Output the (x, y) coordinate of the center of the cell containing the given text.  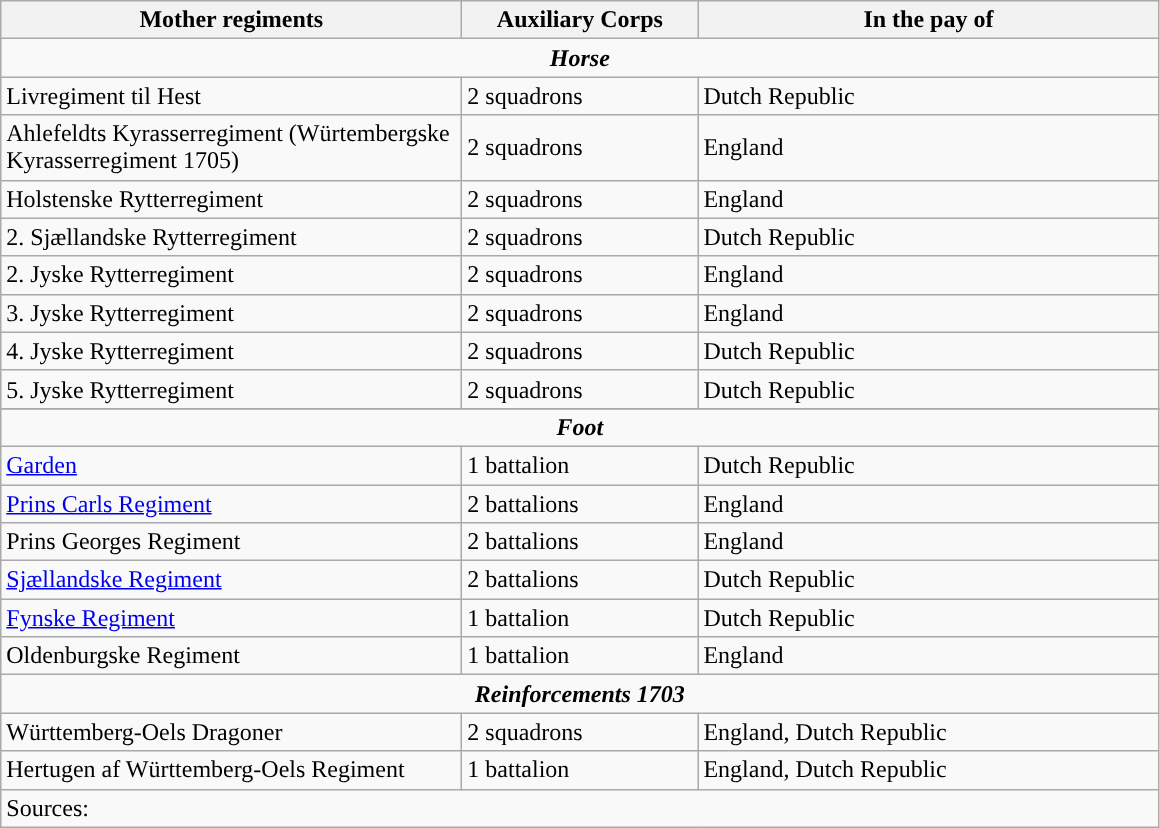
Fynske Regiment (232, 618)
4. Jyske Rytterregiment (232, 351)
Sources: (580, 808)
Horse (580, 58)
5. Jyske Rytterregiment (232, 389)
Foot (580, 427)
Ahlefeldts Kyrasserregiment (Würtembergske Kyrasserregiment 1705) (232, 148)
Prins Carls Regiment (232, 503)
In the pay of (928, 20)
Hertugen af Württemberg-Oels Regiment (232, 770)
2. Sjællandske Rytterregiment (232, 237)
Sjællandske Regiment (232, 580)
Holstenske Rytterregiment (232, 199)
Livregiment til Hest (232, 96)
3. Jyske Rytterregiment (232, 313)
Mother regiments (232, 20)
Garden (232, 465)
Auxiliary Corps (580, 20)
Reinforcements 1703 (580, 694)
Prins Georges Regiment (232, 542)
Oldenburgske Regiment (232, 656)
2. Jyske Rytterregiment (232, 275)
Württemberg-Oels Dragoner (232, 732)
